Extract the (x, y) coordinate from the center of the cell holding the provided text.  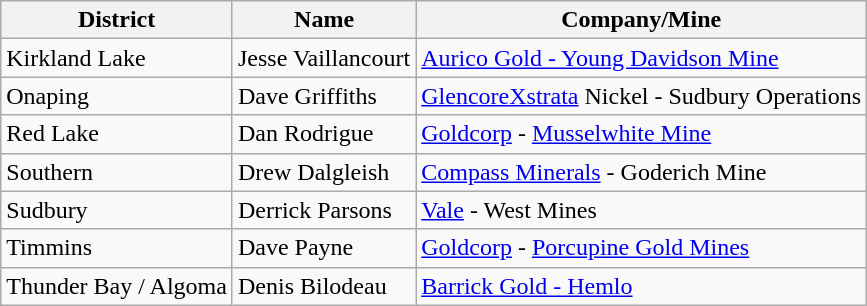
Name (324, 20)
Vale - West Mines (642, 210)
Red Lake (117, 134)
Timmins (117, 248)
Dave Payne (324, 248)
Company/Mine (642, 20)
District (117, 20)
Goldcorp - Porcupine Gold Mines (642, 248)
Kirkland Lake (117, 58)
Dan Rodrigue (324, 134)
Southern (117, 172)
Goldcorp - Musselwhite Mine (642, 134)
Denis Bilodeau (324, 286)
Barrick Gold - Hemlo (642, 286)
Aurico Gold - Young Davidson Mine (642, 58)
Sudbury (117, 210)
Drew Dalgleish (324, 172)
Dave Griffiths (324, 96)
Onaping (117, 96)
GlencoreXstrata Nickel - Sudbury Operations (642, 96)
Jesse Vaillancourt (324, 58)
Derrick Parsons (324, 210)
Thunder Bay / Algoma (117, 286)
Compass Minerals - Goderich Mine (642, 172)
